Locate the cell with the specified text and output its (X, Y) center coordinate. 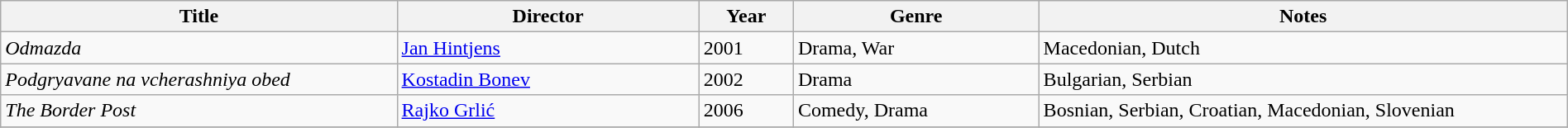
Genre (916, 17)
Bosnian, Serbian, Croatian, Macedonian, Slovenian (1303, 111)
Comedy, Drama (916, 111)
Year (746, 17)
2001 (746, 48)
Bulgarian, Serbian (1303, 79)
Drama (916, 79)
2002 (746, 79)
Title (198, 17)
The Border Post (198, 111)
Director (547, 17)
Podgryavane na vcherashniya obed (198, 79)
Drama, War (916, 48)
2006 (746, 111)
Macedonian, Dutch (1303, 48)
Notes (1303, 17)
Jan Hintjens (547, 48)
Kostadin Bonev (547, 79)
Rajko Grlić (547, 111)
Odmazda (198, 48)
